Scan for the cell matching the given text and deliver its (x, y) coordinate at center. 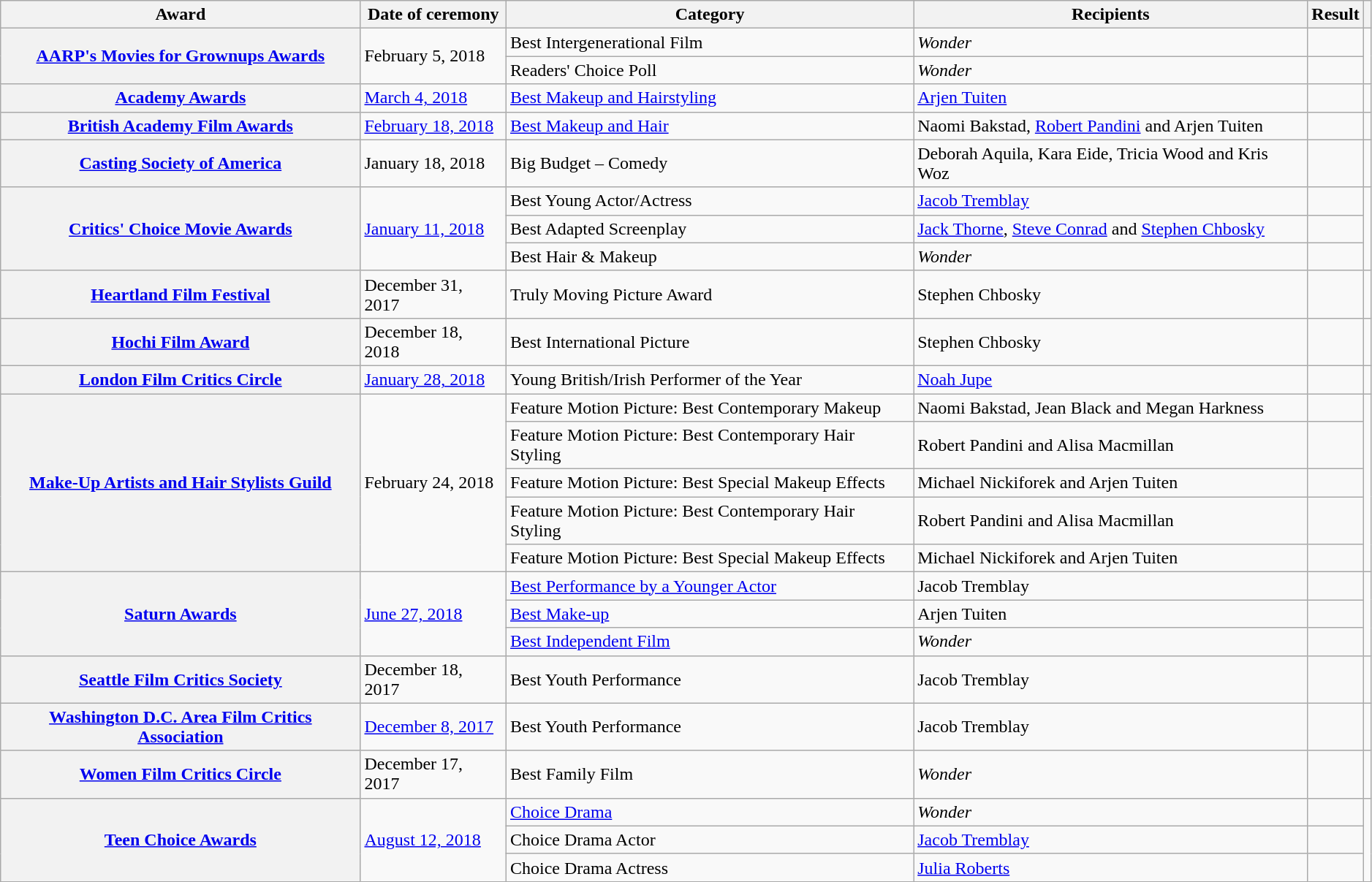
December 18, 2018 (433, 342)
Make-Up Artists and Hair Stylists Guild (181, 482)
Academy Awards (181, 98)
Date of ceremony (433, 15)
Choice Drama Actor (710, 840)
Best International Picture (710, 342)
Deborah Aquila, Kara Eide, Tricia Wood and Kris Woz (1111, 164)
Choice Drama (710, 812)
AARP's Movies for Grownups Awards (181, 56)
Best Hair & Makeup (710, 256)
Hochi Film Award (181, 342)
Best Young Actor/Actress (710, 201)
Critics' Choice Movie Awards (181, 229)
February 5, 2018 (433, 56)
December 18, 2017 (433, 680)
January 28, 2018 (433, 379)
Award (181, 15)
Julia Roberts (1111, 867)
January 18, 2018 (433, 164)
Teen Choice Awards (181, 840)
Readers' Choice Poll (710, 70)
March 4, 2018 (433, 98)
Category (710, 15)
Seattle Film Critics Society (181, 680)
February 24, 2018 (433, 482)
Truly Moving Picture Award (710, 294)
Choice Drama Actress (710, 867)
Heartland Film Festival (181, 294)
December 31, 2017 (433, 294)
Best Makeup and Hairstyling (710, 98)
Feature Motion Picture: Best Contemporary Makeup (710, 407)
Washington D.C. Area Film Critics Association (181, 726)
January 11, 2018 (433, 229)
December 17, 2017 (433, 775)
London Film Critics Circle (181, 379)
Best Performance by a Younger Actor (710, 586)
Naomi Bakstad, Robert Pandini and Arjen Tuiten (1111, 126)
British Academy Film Awards (181, 126)
Best Family Film (710, 775)
June 27, 2018 (433, 614)
Best Intergenerational Film (710, 42)
Young British/Irish Performer of the Year (710, 379)
Recipients (1111, 15)
Best Independent Film (710, 642)
Best Adapted Screenplay (710, 229)
Best Makeup and Hair (710, 126)
December 8, 2017 (433, 726)
Women Film Critics Circle (181, 775)
Casting Society of America (181, 164)
Best Make-up (710, 614)
Result (1335, 15)
August 12, 2018 (433, 840)
Noah Jupe (1111, 379)
Big Budget – Comedy (710, 164)
Naomi Bakstad, Jean Black and Megan Harkness (1111, 407)
Saturn Awards (181, 614)
February 18, 2018 (433, 126)
Jack Thorne, Steve Conrad and Stephen Chbosky (1111, 229)
